Return [x, y] of the center of cell containing provided text 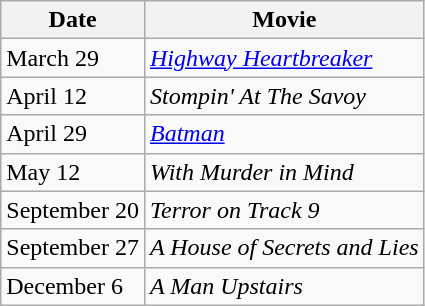
April 29 [73, 134]
December 6 [73, 286]
A House of Secrets and Lies [284, 248]
With Murder in Mind [284, 172]
A Man Upstairs [284, 286]
Batman [284, 134]
September 20 [73, 210]
Stompin' At The Savoy [284, 96]
Highway Heartbreaker [284, 58]
March 29 [73, 58]
Date [73, 20]
Terror on Track 9 [284, 210]
Movie [284, 20]
September 27 [73, 248]
April 12 [73, 96]
May 12 [73, 172]
